Extract the (x, y) coordinate from the center of the cell holding the provided text.  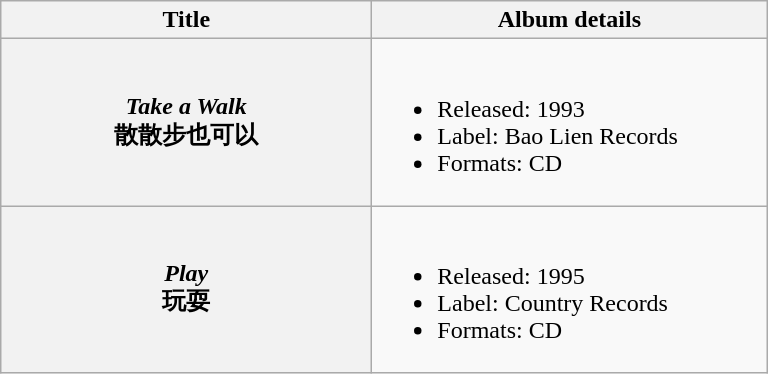
Take a Walk 散散步也可以 (186, 122)
Play 玩耍 (186, 290)
Album details (570, 20)
Released: 1993Label: Bao Lien RecordsFormats: CD (570, 122)
Released: 1995Label: Country RecordsFormats: CD (570, 290)
Title (186, 20)
